Identify which cell holds the provided text, then report its [x, y] central coordinate. 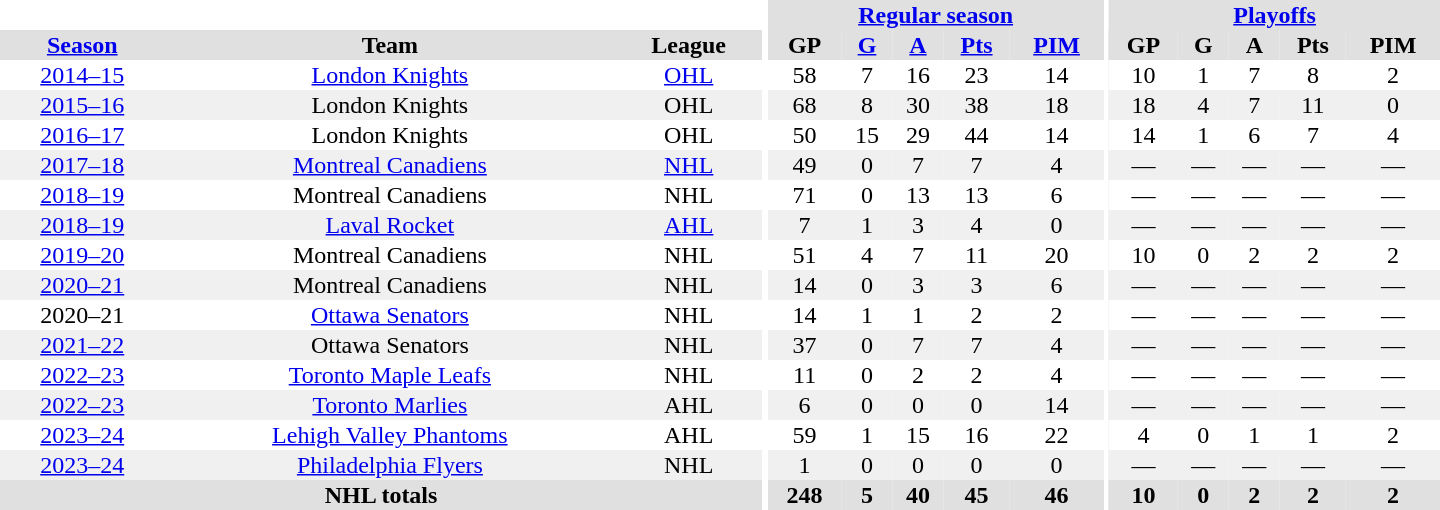
League [688, 45]
NHL totals [381, 495]
45 [977, 495]
Playoffs [1274, 15]
40 [918, 495]
49 [805, 165]
71 [805, 195]
2014–15 [82, 75]
59 [805, 435]
Regular season [936, 15]
58 [805, 75]
Season [82, 45]
50 [805, 135]
2019–20 [82, 255]
248 [805, 495]
2017–18 [82, 165]
22 [1057, 435]
Lehigh Valley Phantoms [390, 435]
Toronto Marlies [390, 405]
Laval Rocket [390, 225]
29 [918, 135]
2016–17 [82, 135]
23 [977, 75]
5 [866, 495]
46 [1057, 495]
38 [977, 105]
Toronto Maple Leafs [390, 375]
Team [390, 45]
20 [1057, 255]
30 [918, 105]
37 [805, 345]
2015–16 [82, 105]
Philadelphia Flyers [390, 465]
44 [977, 135]
51 [805, 255]
2021–22 [82, 345]
68 [805, 105]
